Determine the [X, Y] coordinate at the center of the cell enclosing the given text.  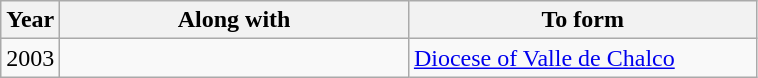
Year [30, 20]
Diocese of Valle de Chalco [582, 58]
To form [582, 20]
Along with [234, 20]
2003 [30, 58]
